Output the (x, y) coordinate of the center of the cell containing the given text.  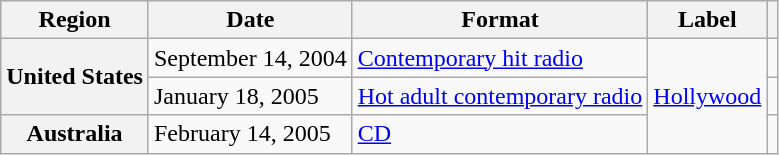
Region (75, 20)
United States (75, 77)
January 18, 2005 (250, 96)
Date (250, 20)
Hollywood (708, 96)
February 14, 2005 (250, 134)
Hot adult contemporary radio (500, 96)
September 14, 2004 (250, 58)
Format (500, 20)
Australia (75, 134)
CD (500, 134)
Label (708, 20)
Contemporary hit radio (500, 58)
